Pinpoint the cell where the given text exists, returning its [X, Y] midpoint coordinate. 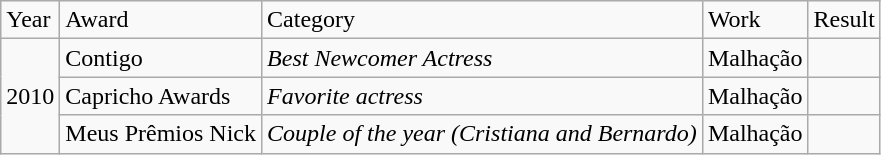
Meus Prêmios Nick [161, 134]
Award [161, 20]
Work [755, 20]
Couple of the year (Cristiana and Bernardo) [482, 134]
Category [482, 20]
Capricho Awards [161, 96]
Contigo [161, 58]
Favorite actress [482, 96]
Result [844, 20]
Best Newcomer Actress [482, 58]
2010 [30, 96]
Year [30, 20]
